Provide the [X, Y] coordinate of the cell's center where the given text is located.  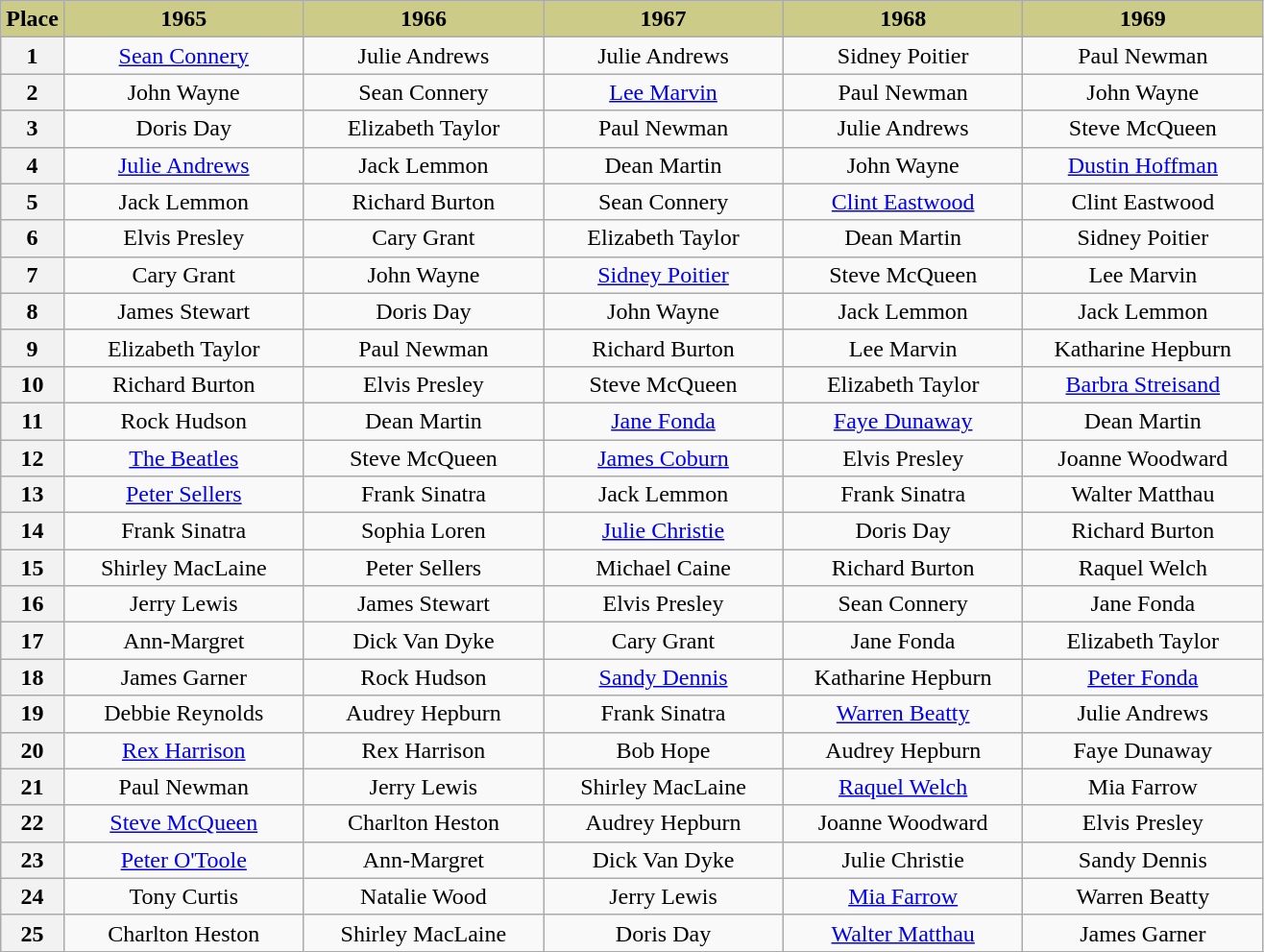
13 [33, 495]
17 [33, 641]
The Beatles [183, 458]
12 [33, 458]
James Coburn [664, 458]
14 [33, 531]
Tony Curtis [183, 896]
9 [33, 348]
Natalie Wood [424, 896]
8 [33, 311]
Place [33, 19]
15 [33, 568]
Dustin Hoffman [1143, 165]
Peter Fonda [1143, 677]
10 [33, 384]
11 [33, 421]
24 [33, 896]
6 [33, 238]
2 [33, 92]
7 [33, 275]
Sophia Loren [424, 531]
1969 [1143, 19]
22 [33, 823]
Bob Hope [664, 750]
Barbra Streisand [1143, 384]
4 [33, 165]
1965 [183, 19]
25 [33, 933]
21 [33, 787]
Debbie Reynolds [183, 714]
20 [33, 750]
5 [33, 202]
23 [33, 860]
Michael Caine [664, 568]
16 [33, 604]
1 [33, 56]
3 [33, 129]
1967 [664, 19]
1966 [424, 19]
18 [33, 677]
Peter O'Toole [183, 860]
19 [33, 714]
1968 [903, 19]
